Capture the cell that displays the provided text and extract its (x, y) central coordinate. 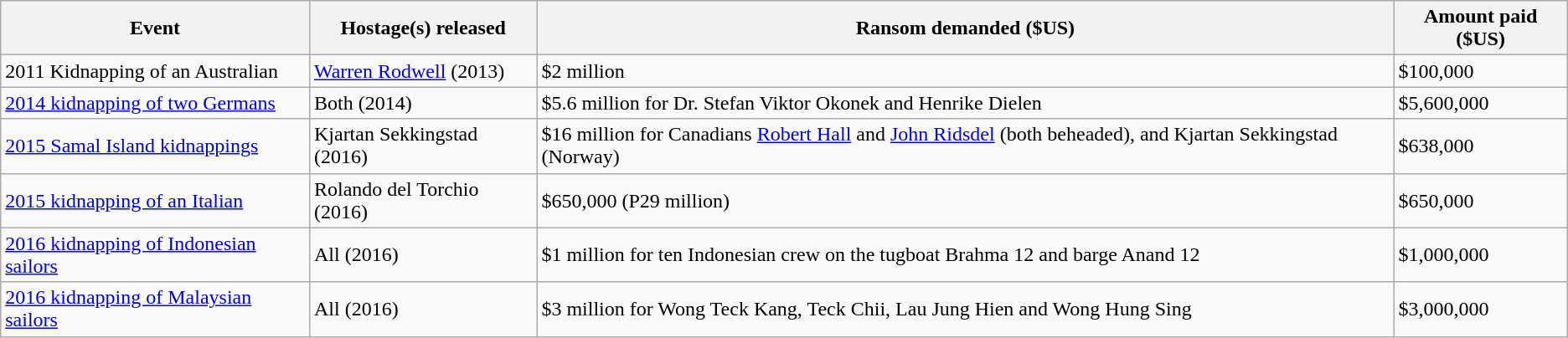
$3,000,000 (1481, 310)
Both (2014) (422, 103)
$100,000 (1481, 71)
Kjartan Sekkingstad (2016) (422, 146)
2016 kidnapping of Indonesian sailors (156, 254)
2015 Samal Island kidnappings (156, 146)
Ransom demanded ($US) (965, 28)
Event (156, 28)
$1,000,000 (1481, 254)
Hostage(s) released (422, 28)
Warren Rodwell (2013) (422, 71)
$2 million (965, 71)
2016 kidnapping of Malaysian sailors (156, 310)
$16 million for Canadians Robert Hall and John Ridsdel (both beheaded), and Kjartan Sekkingstad (Norway) (965, 146)
$1 million for ten Indonesian crew on the tugboat Brahma 12 and barge Anand 12 (965, 254)
Rolando del Torchio (2016) (422, 201)
$5.6 million for Dr. Stefan Viktor Okonek and Henrike Dielen (965, 103)
$650,000 (1481, 201)
Amount paid ($US) (1481, 28)
$638,000 (1481, 146)
2011 Kidnapping of an Australian (156, 71)
$650,000 (P29 million) (965, 201)
2015 kidnapping of an Italian (156, 201)
2014 kidnapping of two Germans (156, 103)
$5,600,000 (1481, 103)
$3 million for Wong Teck Kang, Teck Chii, Lau Jung Hien and Wong Hung Sing (965, 310)
